Return the [x, y] coordinate for the center point of the cell that contains the specified text.  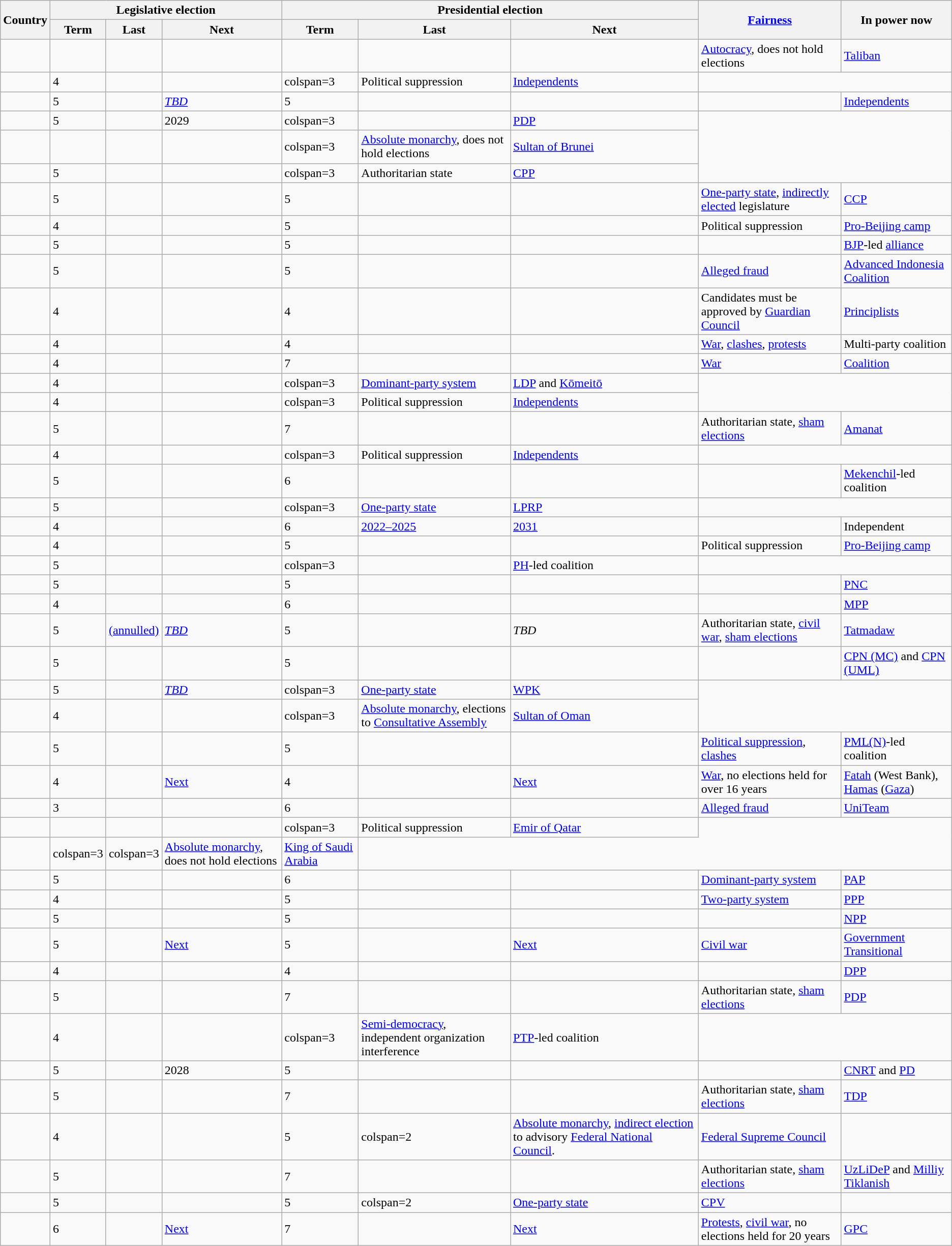
Presidential election [490, 10]
CPV [770, 1203]
NPP [896, 918]
WPK [605, 689]
CCP [896, 199]
Fairness [770, 20]
War, clashes, protests [770, 344]
2031 [605, 526]
Government Transitional [896, 945]
CNRT and PD [896, 1070]
Legislative election [166, 10]
Candidates must be approved by Guardian Council [770, 311]
TDP [896, 1096]
Taliban [896, 56]
3 [78, 808]
Authoritarian state [434, 173]
Independent [896, 526]
PPP [896, 899]
Coalition [896, 364]
(annulled) [134, 630]
DPP [896, 971]
Federal Supreme Council [770, 1136]
Civil war [770, 945]
Advanced Indonesia Coalition [896, 271]
BJP-led alliance [896, 245]
Sultan of Oman [605, 716]
Multi-party coalition [896, 344]
PNC [896, 584]
GPC [896, 1229]
LDP and Kōmeitō [605, 383]
2028 [222, 1070]
Country [25, 20]
Absolute monarchy, elections to Consultative Assembly [434, 716]
2022–2025 [434, 526]
Tatmadaw [896, 630]
Protests, civil war, no elections held for 20 years [770, 1229]
Authoritarian state, civil war, sham elections [770, 630]
CPP [605, 173]
War, no elections held for over 16 years [770, 782]
2029 [222, 121]
PAP [896, 880]
One-party state, indirectly elected legislature [770, 199]
UzLiDeP and Milliy Tiklanish [896, 1177]
War [770, 364]
MPP [896, 604]
Sultan of Brunei [605, 146]
Fatah (West Bank), Hamas (Gaza) [896, 782]
Emir of Qatar [605, 827]
PH-led coalition [605, 565]
LPRP [605, 507]
Absolute monarchy, indirect election to advisory Federal National Council. [605, 1136]
Two-party system [770, 899]
Autocracy, does not hold elections [770, 56]
In power now [896, 20]
PTP-led coalition [605, 1037]
King of Saudi Arabia [320, 853]
Political suppression, clashes [770, 749]
UniTeam [896, 808]
Mekenchil-led coalition [896, 481]
CPN (MC) and CPN (UML) [896, 663]
Principlists [896, 311]
Semi-democracy, independent organization interference [434, 1037]
Amanat [896, 428]
PML(N)-led coalition [896, 749]
